Return (x, y) of the center of cell containing provided text 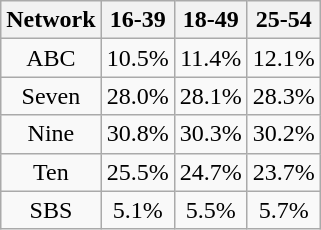
Nine (51, 134)
SBS (51, 210)
Ten (51, 172)
18-49 (210, 20)
Seven (51, 96)
30.2% (284, 134)
25-54 (284, 20)
ABC (51, 58)
23.7% (284, 172)
5.7% (284, 210)
30.8% (138, 134)
11.4% (210, 58)
30.3% (210, 134)
28.3% (284, 96)
12.1% (284, 58)
28.1% (210, 96)
24.7% (210, 172)
10.5% (138, 58)
5.5% (210, 210)
5.1% (138, 210)
16-39 (138, 20)
28.0% (138, 96)
Network (51, 20)
25.5% (138, 172)
